Find where the given text appears and provide that cell's center as [x, y] coordinate. 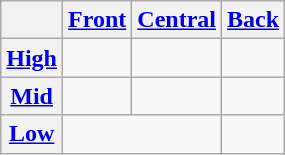
Back [254, 20]
Central [177, 20]
Mid [32, 96]
Front [98, 20]
Low [32, 134]
High [32, 58]
